Return the [x, y] coordinate for the center point of the cell that contains the specified text.  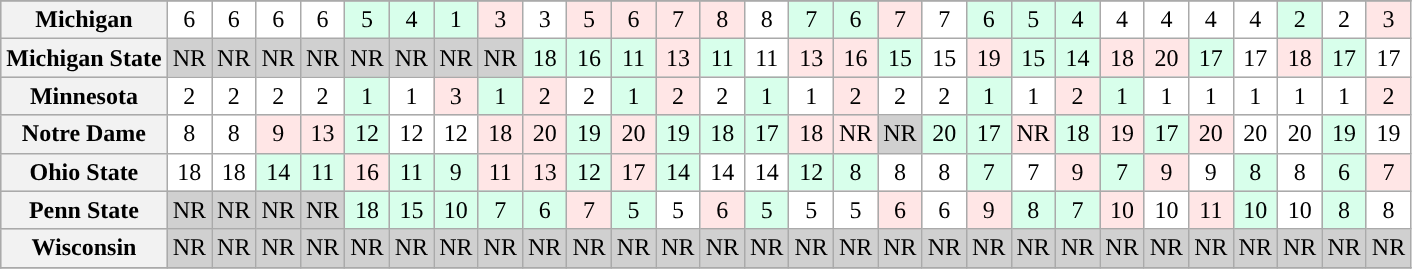
Penn State [84, 210]
Michigan State [84, 58]
Michigan [84, 20]
Wisconsin [84, 248]
Notre Dame [84, 134]
Minnesota [84, 96]
Ohio State [84, 172]
